Extract the (X, Y) coordinate from the center of the cell holding the provided text.  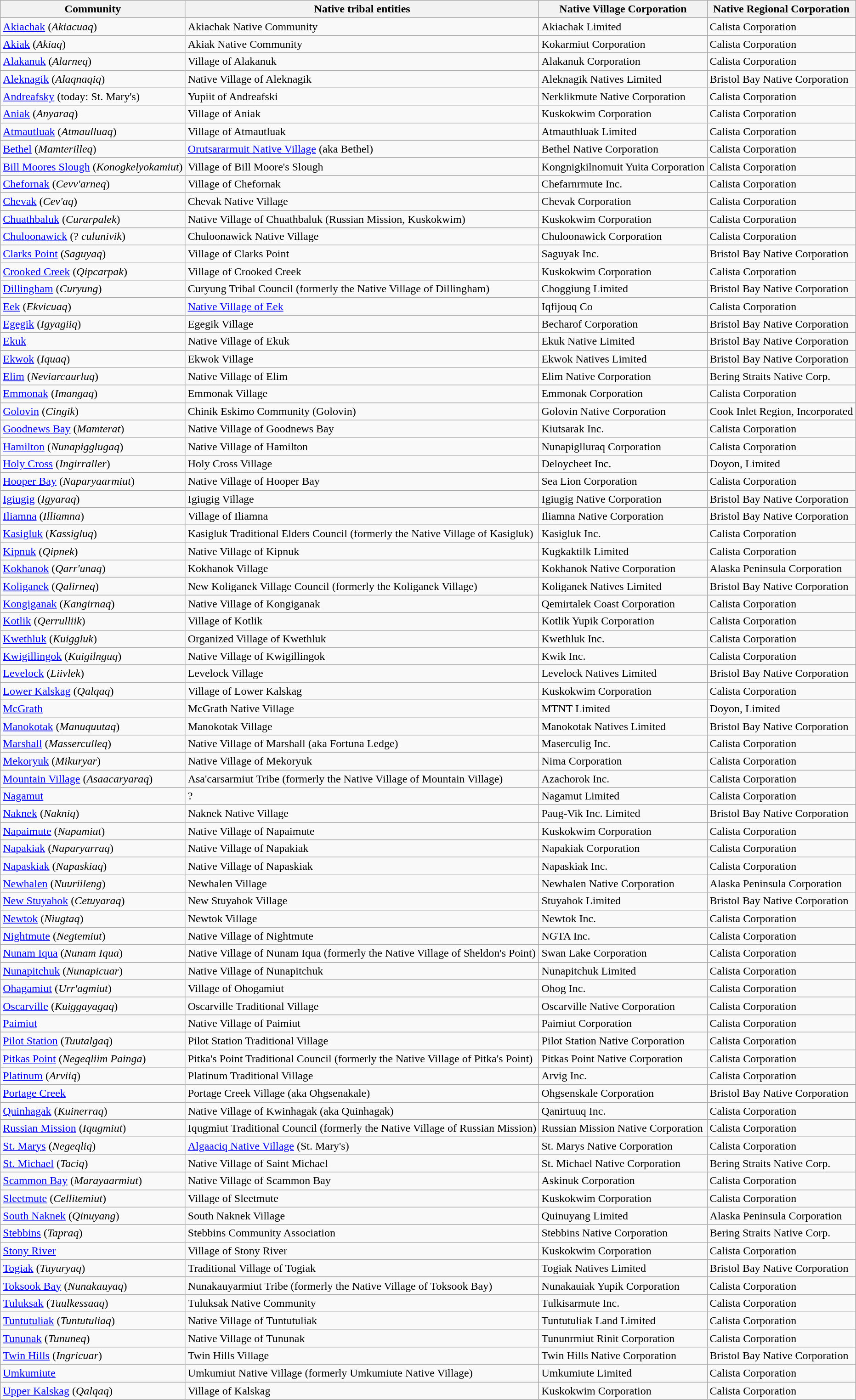
Kongnigkilnomuit Yuita Corporation (623, 166)
Kokhanok Native Corporation (623, 569)
Nunakauiak Yupik Corporation (623, 1286)
Village of Lower Kalskag (362, 691)
Nima Corporation (623, 761)
Alakanuk (Alarneq) (93, 62)
Goodnews Bay (Mamterat) (93, 429)
Village of Kotlik (362, 621)
Ekwok (Iquaq) (93, 359)
Manokotak Natives Limited (623, 726)
Village of Ohogamiut (362, 988)
Naknek (Nakniq) (93, 814)
Pitka's Point Traditional Council (formerly the Native Village of Pitka's Point) (362, 1058)
Kasigluk Traditional Elders Council (formerly the Native Village of Kasigluk) (362, 534)
Upper Kalskag (Qalqaq) (93, 1391)
Native Village of Kwinhagak (aka Quinhagak) (362, 1111)
Stony River (93, 1251)
Pilot Station (Tuutalgaq) (93, 1041)
Native Village of Eek (362, 306)
Kotlik Yupik Corporation (623, 621)
Golovin Native Corporation (623, 411)
Quinuyang Limited (623, 1216)
Maserculig Inc. (623, 743)
Stebbins Community Association (362, 1233)
Tununrmiut Rinit Corporation (623, 1338)
Newtok Inc. (623, 918)
Kipnuk (Qipnek) (93, 551)
Native Village of Aleknagik (362, 79)
Atmauthluak Limited (623, 131)
Cook Inlet Region, Incorporated (781, 411)
Umkumiute Limited (623, 1373)
Native Village of Kongiganak (362, 604)
Tuntutuliak (Tuntutuliaq) (93, 1321)
Pitkas Point (Negeqliim Painga) (93, 1058)
Koliganek (Qalirneq) (93, 586)
Sea Lion Corporation (623, 481)
Emmonak (Imangaq) (93, 394)
Stuyahok Limited (623, 901)
Elim (Neviarcaurluq) (93, 376)
Nagamut Limited (623, 796)
St. Marys (Negeqliq) (93, 1146)
Native Village of Paimiut (362, 1023)
Yupiit of Andreafski (362, 96)
Ohog Inc. (623, 988)
Nerklikmute Native Corporation (623, 96)
Akiachak (Akiacuaq) (93, 27)
St. Marys Native Corporation (623, 1146)
Asa'carsarmiut Tribe (formerly the Native Village of Mountain Village) (362, 779)
Napakiak Corporation (623, 849)
Native Village of Napaimute (362, 831)
Tuluksak Native Community (362, 1303)
Egegik Village (362, 324)
Akiak (Akiaq) (93, 44)
Stebbins Native Corporation (623, 1233)
Iqfijouq Co (623, 306)
McGrath Native Village (362, 709)
Chinik Eskimo Community (Golovin) (362, 411)
Napaskiak Inc. (623, 866)
Native Regional Corporation (781, 9)
Eek (Ekvicuaq) (93, 306)
Native Village of Scammon Bay (362, 1181)
Village of Alakanuk (362, 62)
Kwethluk Inc. (623, 639)
Native Village of Hooper Bay (362, 481)
Curyung Tribal Council (formerly the Native Village of Dillingham) (362, 289)
Kongiganak (Kangirnaq) (93, 604)
Native Village of Kipnuk (362, 551)
Toksook Bay (Nunakauyaq) (93, 1286)
South Naknek (Qinuyang) (93, 1216)
St. Michael (Taciq) (93, 1163)
Saguyak Inc. (623, 254)
Levelock Village (362, 674)
Azachorok Inc. (623, 779)
Oscarville Native Corporation (623, 1006)
Native Village of Nightmute (362, 936)
Chefarnrmute Inc. (623, 184)
Sleetmute (Cellitemiut) (93, 1198)
Russian Mission Native Corporation (623, 1128)
Native Village of Mekoryuk (362, 761)
Togiak Natives Limited (623, 1268)
Kasigluk (Kassigluq) (93, 534)
Newtok Village (362, 918)
Native Village of Hamilton (362, 446)
Igiugig Native Corporation (623, 499)
Village of Crooked Creek (362, 272)
Nightmute (Negtemiut) (93, 936)
Kwigillingok (Kuigilnguq) (93, 656)
Nunapitchuk Limited (623, 971)
Oscarville Traditional Village (362, 1006)
Akiachak Native Community (362, 27)
Village of Stony River (362, 1251)
Qanirtuuq Inc. (623, 1111)
Askinuk Corporation (623, 1181)
Manokotak Village (362, 726)
Choggiung Limited (623, 289)
Traditional Village of Togiak (362, 1268)
Village of Iliamna (362, 516)
Kugkaktilk Limited (623, 551)
Tulkisarmute Inc. (623, 1303)
Emmonak Village (362, 394)
Kwethluk (Kuiggluk) (93, 639)
Igiugig (Igyaraq) (93, 499)
Becharof Corporation (623, 324)
Paug-Vik Inc. Limited (623, 814)
Mountain Village (Asaacaryaraq) (93, 779)
Holy Cross (Ingirraller) (93, 464)
Ekuk (93, 341)
Kasigluk Inc. (623, 534)
Togiak (Tuyuryaq) (93, 1268)
Village of Sleetmute (362, 1198)
Deloycheet Inc. (623, 464)
Pitkas Point Native Corporation (623, 1058)
Holy Cross Village (362, 464)
Igiugig Village (362, 499)
Kokarmiut Corporation (623, 44)
Paimiut Corporation (623, 1023)
Chuathbaluk (Curarpalek) (93, 219)
South Naknek Village (362, 1216)
Orutsararmuit Native Village (aka Bethel) (362, 149)
Native tribal entities (362, 9)
Quinhagak (Kuinerraq) (93, 1111)
Pilot Station Traditional Village (362, 1041)
Ohgsenskale Corporation (623, 1094)
Napakiak (Naparyarraq) (93, 849)
NGTA Inc. (623, 936)
Tuluksak (Tuulkessaaq) (93, 1303)
Platinum Traditional Village (362, 1076)
Golovin (Cingik) (93, 411)
Village of Clarks Point (362, 254)
Kokhanok Village (362, 569)
Chevak Native Village (362, 201)
Twin Hills Native Corporation (623, 1356)
Native Village of Goodnews Bay (362, 429)
Portage Creek (93, 1094)
Stebbins (Tapraq) (93, 1233)
Chuloonawick Corporation (623, 237)
Manokotak (Manuquutaq) (93, 726)
Hamilton (Nunapigglugaq) (93, 446)
Native Village of Marshall (aka Fortuna Ledge) (362, 743)
Algaaciq Native Village (St. Mary's) (362, 1146)
Russian Mission (Iqugmiut) (93, 1128)
Kotlik (Qerrulliik) (93, 621)
Crooked Creek (Qipcarpak) (93, 272)
St. Michael Native Corporation (623, 1163)
Qemirtalek Coast Corporation (623, 604)
Atmautluak (Atmaulluaq) (93, 131)
Community (93, 9)
Chefornak (Cevv'arneq) (93, 184)
Aleknagik (Alaqnaqiq) (93, 79)
Bill Moores Slough (Konogkelyokamiut) (93, 166)
Aleknagik Natives Limited (623, 79)
Arvig Inc. (623, 1076)
McGrath (93, 709)
Nunapiglluraq Corporation (623, 446)
Newhalen Native Corporation (623, 884)
Native Village of Napaskiak (362, 866)
New Stuyahok Village (362, 901)
Clarks Point (Saguyaq) (93, 254)
Native Village of Nunapitchuk (362, 971)
Native Village of Saint Michael (362, 1163)
Chuloonawick Native Village (362, 237)
Paimiut (93, 1023)
Ekuk Native Limited (623, 341)
Akiachak Limited (623, 27)
Native Village of Nunam Iqua (formerly the Native Village of Sheldon's Point) (362, 953)
Umkumiute (93, 1373)
Twin Hills (Ingricuar) (93, 1356)
Andreafsky (today: St. Mary's) (93, 96)
Oscarville (Kuiggayagaq) (93, 1006)
Pilot Station Native Corporation (623, 1041)
Naknek Native Village (362, 814)
Native Village of Tuntutuliak (362, 1321)
? (362, 796)
Mekoryuk (Mikuryar) (93, 761)
Umkumiut Native Village (formerly Umkumiute Native Village) (362, 1373)
Nunam Iqua (Nunam Iqua) (93, 953)
Native Village of Elim (362, 376)
Elim Native Corporation (623, 376)
Nunakauyarmiut Tribe (formerly the Native Village of Toksook Bay) (362, 1286)
Organized Village of Kwethluk (362, 639)
Aniak (Anyaraq) (93, 114)
Village of Aniak (362, 114)
Iqugmiut Traditional Council (formerly the Native Village of Russian Mission) (362, 1128)
Hooper Bay (Naparyaarmiut) (93, 481)
New Stuyahok (Cetuyaraq) (93, 901)
Kwik Inc. (623, 656)
Kiutsarak Inc. (623, 429)
Akiak Native Community (362, 44)
Ekwok Natives Limited (623, 359)
Village of Bill Moore's Slough (362, 166)
Twin Hills Village (362, 1356)
Bethel Native Corporation (623, 149)
Ohagamiut (Urr'agmiut) (93, 988)
New Koliganek Village Council (formerly the Koliganek Village) (362, 586)
Newhalen Village (362, 884)
Koliganek Natives Limited (623, 586)
Lower Kalskag (Qalqaq) (93, 691)
Kokhanok (Qarr'unaq) (93, 569)
Swan Lake Corporation (623, 953)
Tununak (Tununeq) (93, 1338)
Newtok (Niugtaq) (93, 918)
Native Village of Napakiak (362, 849)
Platinum (Arviiq) (93, 1076)
Native Village of Kwigillingok (362, 656)
Nagamut (93, 796)
Marshall (Masserculleq) (93, 743)
Portage Creek Village (aka Ohgsenakale) (362, 1094)
Chuloonawick (? culunivik) (93, 237)
Dillingham (Curyung) (93, 289)
Chevak (Cev'aq) (93, 201)
Levelock (Liivlek) (93, 674)
Napaskiak (Napaskiaq) (93, 866)
Bethel (Mamterilleq) (93, 149)
Egegik (Igyagiiq) (93, 324)
Iliamna (Illiamna) (93, 516)
Alakanuk Corporation (623, 62)
Newhalen (Nuuriileng) (93, 884)
Nunapitchuk (Nunapicuar) (93, 971)
MTNT Limited (623, 709)
Village of Chefornak (362, 184)
Ekwok Village (362, 359)
Native Village of Chuathbaluk (Russian Mission, Kuskokwim) (362, 219)
Napaimute (Napamiut) (93, 831)
Chevak Corporation (623, 201)
Native Village of Tununak (362, 1338)
Emmonak Corporation (623, 394)
Iliamna Native Corporation (623, 516)
Native Village of Ekuk (362, 341)
Village of Atmautluak (362, 131)
Scammon Bay (Marayaarmiut) (93, 1181)
Village of Kalskag (362, 1391)
Tuntutuliak Land Limited (623, 1321)
Levelock Natives Limited (623, 674)
Native Village Corporation (623, 9)
